From the cell containing the given text, extract its center point as (X, Y) coordinate. 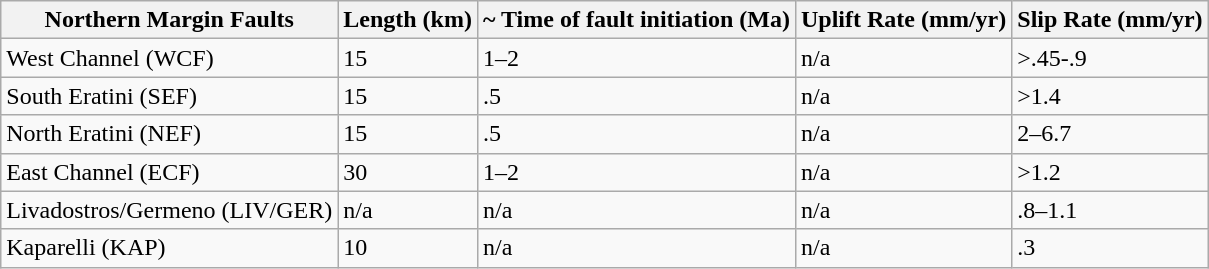
Slip Rate (mm/yr) (1110, 20)
South Eratini (SEF) (170, 96)
>1.2 (1110, 172)
Uplift Rate (mm/yr) (903, 20)
Kaparelli (KAP) (170, 248)
.3 (1110, 248)
2–6.7 (1110, 134)
Northern Margin Faults (170, 20)
>1.4 (1110, 96)
East Channel (ECF) (170, 172)
.8–1.1 (1110, 210)
>.45-.9 (1110, 58)
~ Time of fault initiation (Ma) (636, 20)
Livadostros/Germeno (LIV/GER) (170, 210)
30 (408, 172)
West Channel (WCF) (170, 58)
North Eratini (NEF) (170, 134)
Length (km) (408, 20)
10 (408, 248)
